Determine the (X, Y) coordinate at the center of the cell enclosing the given text.  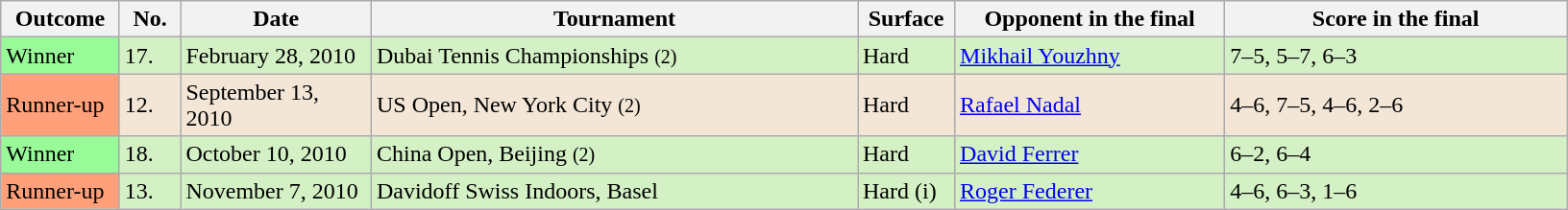
17. (150, 56)
18. (150, 154)
7–5, 5–7, 6–3 (1396, 56)
No. (150, 19)
Surface (905, 19)
Dubai Tennis Championships (2) (614, 56)
Opponent in the final (1090, 19)
Outcome (61, 19)
February 28, 2010 (277, 56)
Score in the final (1396, 19)
September 13, 2010 (277, 105)
China Open, Beijing (2) (614, 154)
13. (150, 191)
Davidoff Swiss Indoors, Basel (614, 191)
US Open, New York City (2) (614, 105)
12. (150, 105)
November 7, 2010 (277, 191)
Roger Federer (1090, 191)
Date (277, 19)
David Ferrer (1090, 154)
October 10, 2010 (277, 154)
Hard (i) (905, 191)
6–2, 6–4 (1396, 154)
4–6, 6–3, 1–6 (1396, 191)
Mikhail Youzhny (1090, 56)
Tournament (614, 19)
4–6, 7–5, 4–6, 2–6 (1396, 105)
Rafael Nadal (1090, 105)
